Scan for the cell matching the given text and deliver its (x, y) coordinate at center. 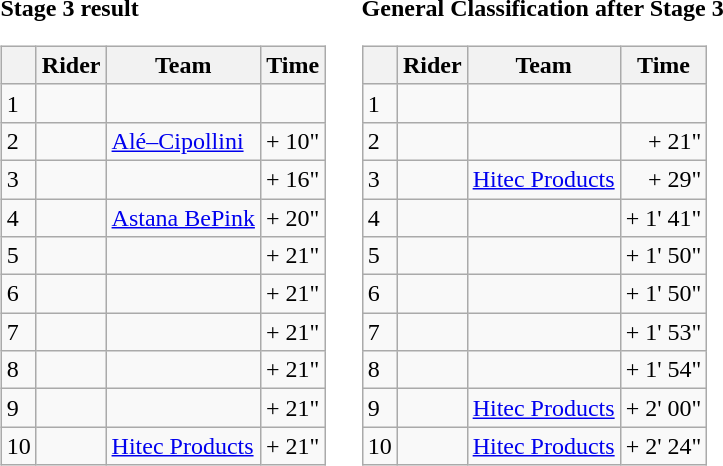
+ 1' 53" (664, 332)
+ 2' 00" (664, 408)
+ 1' 41" (664, 217)
Astana BePink (183, 217)
+ 16" (292, 179)
Alé–Cipollini (183, 141)
+ 10" (292, 141)
+ 1' 54" (664, 370)
+ 29" (664, 179)
+ 2' 24" (664, 446)
+ 20" (292, 217)
